Return the [x, y] coordinate for the center point of the cell that contains the specified text.  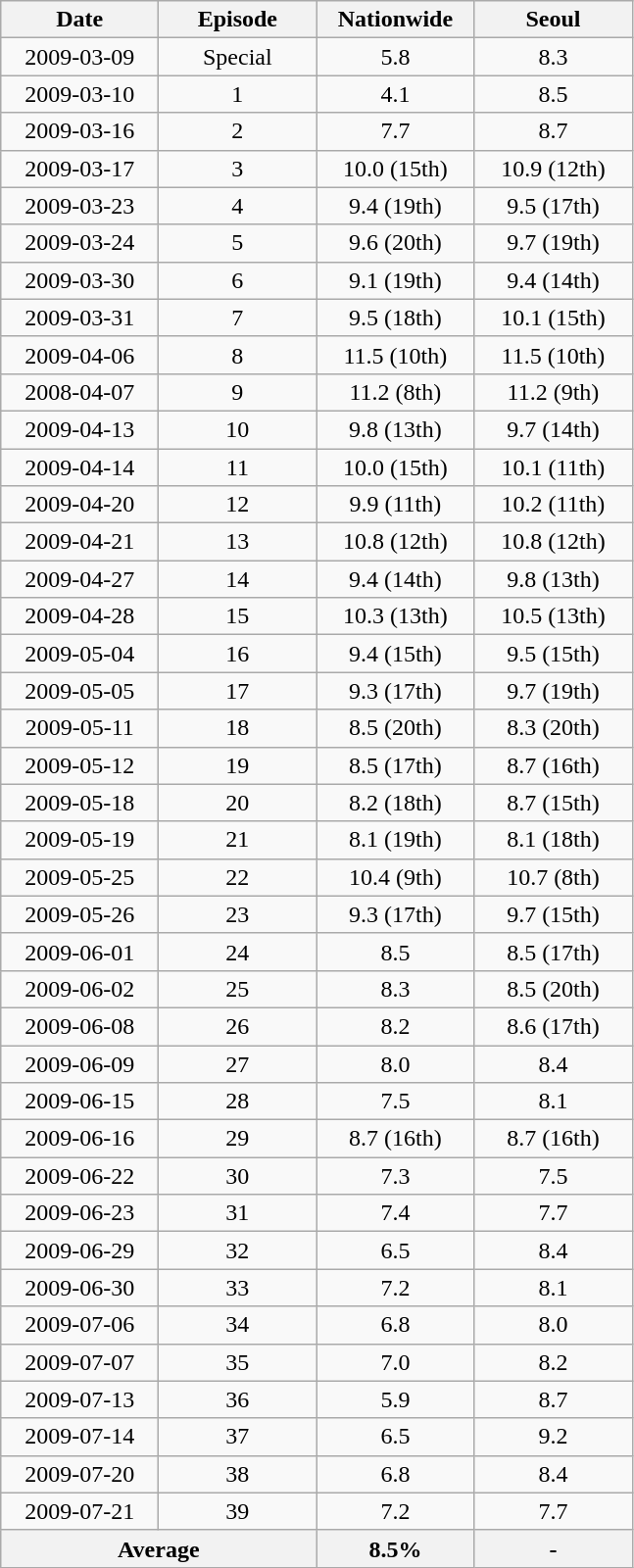
30 [237, 1176]
8.6 (17th) [553, 1026]
7 [237, 318]
2009-05-26 [80, 914]
2009-07-06 [80, 1325]
9.2 [553, 1437]
9.5 (17th) [553, 206]
2009-05-19 [80, 840]
9.5 (15th) [553, 654]
16 [237, 654]
2009-05-05 [80, 691]
5 [237, 243]
2009-07-07 [80, 1362]
2009-06-23 [80, 1213]
20 [237, 803]
14 [237, 579]
7.4 [396, 1213]
2009-06-15 [80, 1102]
2009-03-10 [80, 94]
10.4 (9th) [396, 877]
Special [237, 57]
7.3 [396, 1176]
24 [237, 952]
8.5% [396, 1548]
2009-06-08 [80, 1026]
9 [237, 392]
9.5 (18th) [396, 318]
26 [237, 1026]
10.9 (12th) [553, 169]
2009-03-23 [80, 206]
2009-07-14 [80, 1437]
2009-03-17 [80, 169]
10.2 (11th) [553, 505]
4.1 [396, 94]
10.1 (15th) [553, 318]
10.3 (13th) [396, 616]
10.1 (11th) [553, 467]
2009-04-06 [80, 355]
2009-05-18 [80, 803]
10.5 (13th) [553, 616]
17 [237, 691]
9.7 (15th) [553, 914]
9.4 (15th) [396, 654]
13 [237, 542]
22 [237, 877]
15 [237, 616]
25 [237, 989]
2009-05-25 [80, 877]
2009-06-01 [80, 952]
2009-06-29 [80, 1250]
7.0 [396, 1362]
9.7 (14th) [553, 429]
36 [237, 1399]
35 [237, 1362]
5.9 [396, 1399]
1 [237, 94]
2009-04-14 [80, 467]
38 [237, 1474]
8 [237, 355]
2009-03-24 [80, 243]
3 [237, 169]
31 [237, 1213]
2009-04-21 [80, 542]
2009-06-30 [80, 1288]
2009-06-09 [80, 1063]
9.4 (19th) [396, 206]
8.2 (18th) [396, 803]
2009-05-12 [80, 765]
2008-04-07 [80, 392]
4 [237, 206]
8.7 (15th) [553, 803]
10 [237, 429]
2009-03-09 [80, 57]
8.1 (18th) [553, 840]
2009-04-20 [80, 505]
12 [237, 505]
2009-06-16 [80, 1139]
6 [237, 280]
2009-04-13 [80, 429]
2009-06-02 [80, 989]
34 [237, 1325]
9.6 (20th) [396, 243]
Seoul [553, 20]
2009-03-31 [80, 318]
29 [237, 1139]
2 [237, 131]
18 [237, 728]
2009-07-13 [80, 1399]
2009-07-20 [80, 1474]
Date [80, 20]
2009-05-04 [80, 654]
2009-03-30 [80, 280]
32 [237, 1250]
33 [237, 1288]
11 [237, 467]
28 [237, 1102]
2009-07-21 [80, 1511]
27 [237, 1063]
2009-06-22 [80, 1176]
5.8 [396, 57]
Average [159, 1548]
2009-03-16 [80, 131]
2009-04-27 [80, 579]
Nationwide [396, 20]
39 [237, 1511]
2009-04-28 [80, 616]
2009-05-11 [80, 728]
10.7 (8th) [553, 877]
- [553, 1548]
9.1 (19th) [396, 280]
23 [237, 914]
11.2 (8th) [396, 392]
8.1 (19th) [396, 840]
37 [237, 1437]
11.2 (9th) [553, 392]
21 [237, 840]
19 [237, 765]
8.3 (20th) [553, 728]
9.9 (11th) [396, 505]
Episode [237, 20]
